Identify which cell holds the provided text, then report its [X, Y] central coordinate. 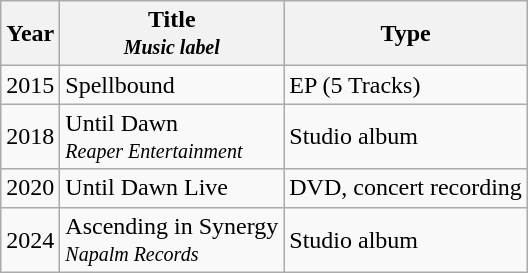
Type [406, 34]
Spellbound [172, 85]
Ascending in SynergyNapalm Records [172, 240]
2020 [30, 188]
TitleMusic label [172, 34]
Until DawnReaper Entertainment [172, 136]
2015 [30, 85]
EP (5 Tracks) [406, 85]
Year [30, 34]
DVD, concert recording [406, 188]
2018 [30, 136]
Until Dawn Live [172, 188]
2024 [30, 240]
